For the text-containing cell, return its midpoint in [x, y] coordinate format. 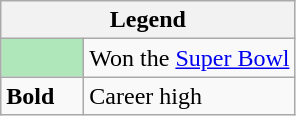
Career high [190, 96]
Won the Super Bowl [190, 58]
Bold [42, 96]
Legend [148, 20]
